From the cell containing the given text, extract its center point as (X, Y) coordinate. 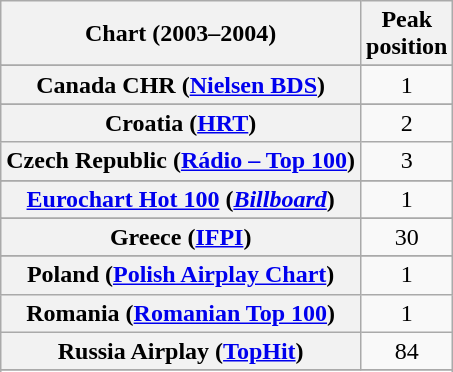
Chart (2003–2004) (181, 34)
2 (407, 123)
Greece (IFPI) (181, 237)
Russia Airplay (TopHit) (181, 351)
Czech Republic (Rádio – Top 100) (181, 161)
Croatia (HRT) (181, 123)
Poland (Polish Airplay Chart) (181, 275)
Romania (Romanian Top 100) (181, 313)
Canada CHR (Nielsen BDS) (181, 85)
Eurochart Hot 100 (Billboard) (181, 199)
84 (407, 351)
3 (407, 161)
Peakposition (407, 34)
30 (407, 237)
